Provide the [X, Y] coordinate of the cell's center where the given text is located.  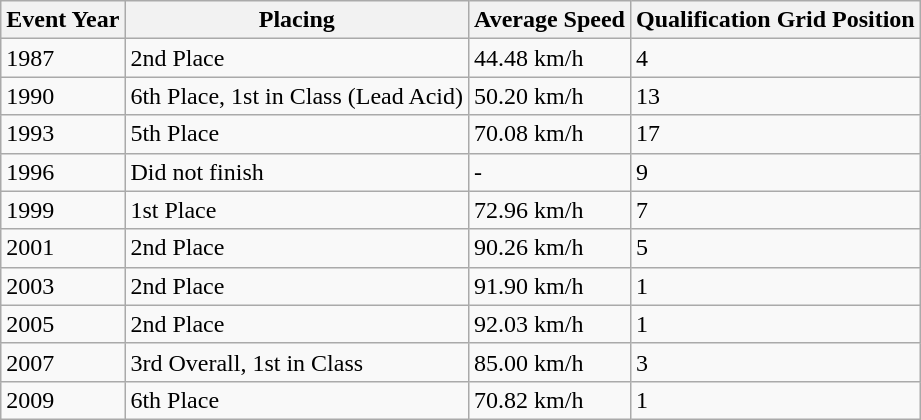
Average Speed [550, 20]
2009 [63, 400]
2007 [63, 362]
2001 [63, 248]
90.26 km/h [550, 248]
Event Year [63, 20]
70.82 km/h [550, 400]
1987 [63, 58]
5th Place [297, 134]
9 [775, 172]
3 [775, 362]
13 [775, 96]
17 [775, 134]
70.08 km/h [550, 134]
85.00 km/h [550, 362]
4 [775, 58]
3rd Overall, 1st in Class [297, 362]
Qualification Grid Position [775, 20]
2005 [63, 324]
6th Place [297, 400]
1993 [63, 134]
Did not finish [297, 172]
- [550, 172]
7 [775, 210]
1990 [63, 96]
91.90 km/h [550, 286]
Placing [297, 20]
44.48 km/h [550, 58]
5 [775, 248]
72.96 km/h [550, 210]
1996 [63, 172]
50.20 km/h [550, 96]
1st Place [297, 210]
6th Place, 1st in Class (Lead Acid) [297, 96]
2003 [63, 286]
92.03 km/h [550, 324]
1999 [63, 210]
